Pinpoint the cell where the given text exists, returning its (x, y) midpoint coordinate. 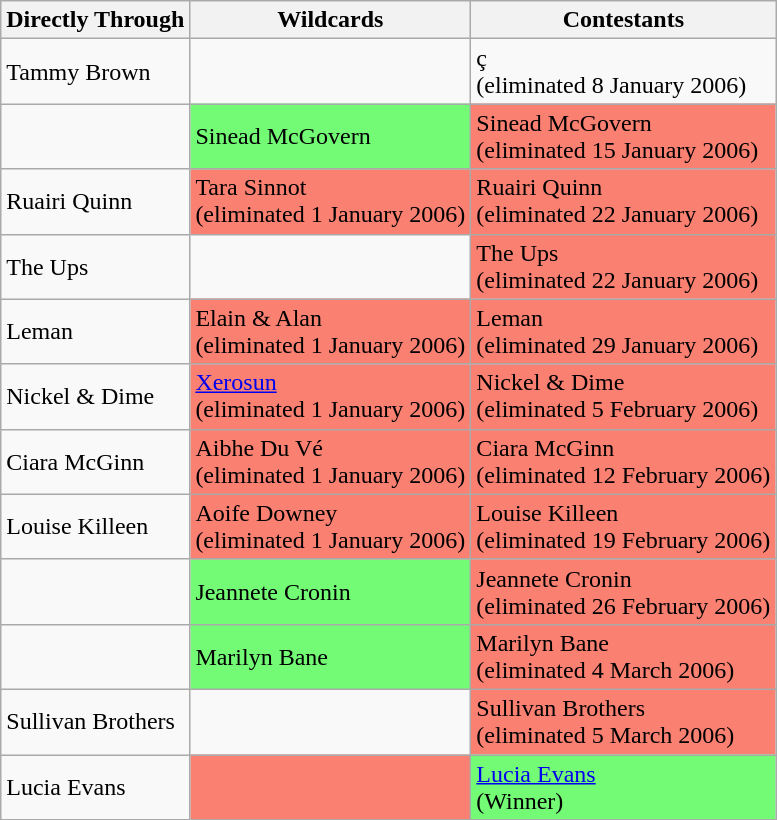
Aibhe Du Vé (eliminated 1 January 2006) (330, 462)
Tara Sinnot (eliminated 1 January 2006) (330, 202)
Elain & Alan (eliminated 1 January 2006) (330, 332)
Marilyn Bane (eliminated 4 March 2006) (624, 656)
Marilyn Bane (330, 656)
The Ups (eliminated 22 January 2006) (624, 266)
Leman (eliminated 29 January 2006) (624, 332)
Xerosun (eliminated 1 January 2006) (330, 396)
Ruairi Quinn (96, 202)
Ciara McGinn (eliminated 12 February 2006) (624, 462)
ç (eliminated 8 January 2006) (624, 72)
Contestants (624, 20)
Sinead McGovern (eliminated 15 January 2006) (624, 136)
The Ups (96, 266)
Tammy Brown (96, 72)
Sullivan Brothers (96, 722)
Aoife Downey (eliminated 1 January 2006) (330, 526)
Ciara McGinn (96, 462)
Louise Killeen (96, 526)
Leman (96, 332)
Lucia Evans (Winner) (624, 786)
Jeannete Cronin (eliminated 26 February 2006) (624, 592)
Jeannete Cronin (330, 592)
Louise Killeen (eliminated 19 February 2006) (624, 526)
Sinead McGovern (330, 136)
Ruairi Quinn (eliminated 22 January 2006) (624, 202)
Lucia Evans (96, 786)
Wildcards (330, 20)
Sullivan Brothers (eliminated 5 March 2006) (624, 722)
Nickel & Dime (96, 396)
Nickel & Dime (eliminated 5 February 2006) (624, 396)
Directly Through (96, 20)
